Return the [X, Y] coordinate for the center point of the cell that contains the specified text.  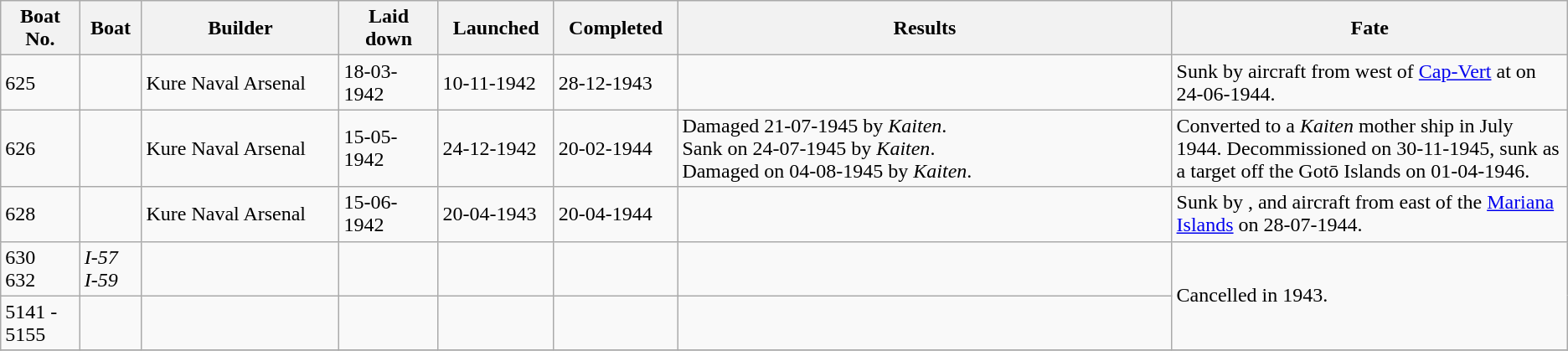
Fate [1369, 28]
Builder [240, 28]
Results [925, 28]
5141 - 5155 [40, 323]
20-02-1944 [616, 148]
Converted to a Kaiten mother ship in July 1944. Decommissioned on 30-11-1945, sunk as a target off the Gotō Islands on 01-04-1946. [1369, 148]
625 [40, 82]
628 [40, 214]
15-05-1942 [389, 148]
Completed [616, 28]
18-03-1942 [389, 82]
10-11-1942 [496, 82]
Laid down [389, 28]
Launched [496, 28]
Sunk by , and aircraft from east of the Mariana Islands on 28-07-1944. [1369, 214]
Boat [111, 28]
Sunk by aircraft from west of Cap-Vert at on 24-06-1944. [1369, 82]
24-12-1942 [496, 148]
Cancelled in 1943. [1369, 296]
20-04-1943 [496, 214]
I-57I-59 [111, 268]
Boat No. [40, 28]
630632 [40, 268]
Damaged 21-07-1945 by Kaiten.Sank on 24-07-1945 by Kaiten.Damaged on 04-08-1945 by Kaiten. [925, 148]
28-12-1943 [616, 82]
626 [40, 148]
20-04-1944 [616, 214]
15-06-1942 [389, 214]
